For the text-containing cell, return its midpoint in (X, Y) coordinate format. 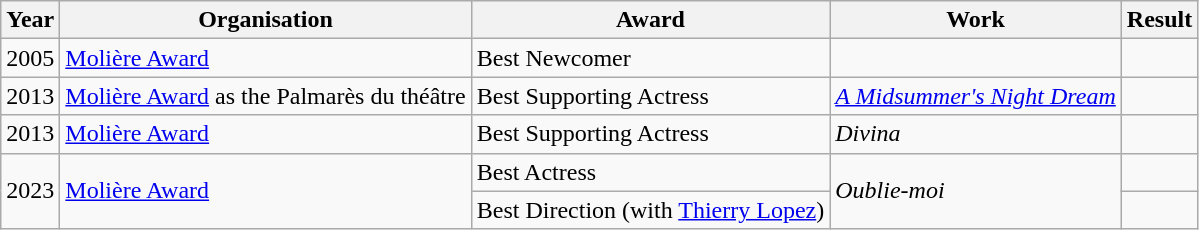
Best Direction (with Thierry Lopez) (650, 210)
Organisation (266, 20)
Best Actress (650, 172)
Result (1159, 20)
A Midsummer's Night Dream (976, 96)
Molière Award as the Palmarès du théâtre (266, 96)
Year (30, 20)
2005 (30, 58)
Award (650, 20)
Work (976, 20)
Divina (976, 134)
2023 (30, 191)
Oublie-moi (976, 191)
Best Newcomer (650, 58)
